Provide the [x, y] coordinate of the cell's center where the given text is located.  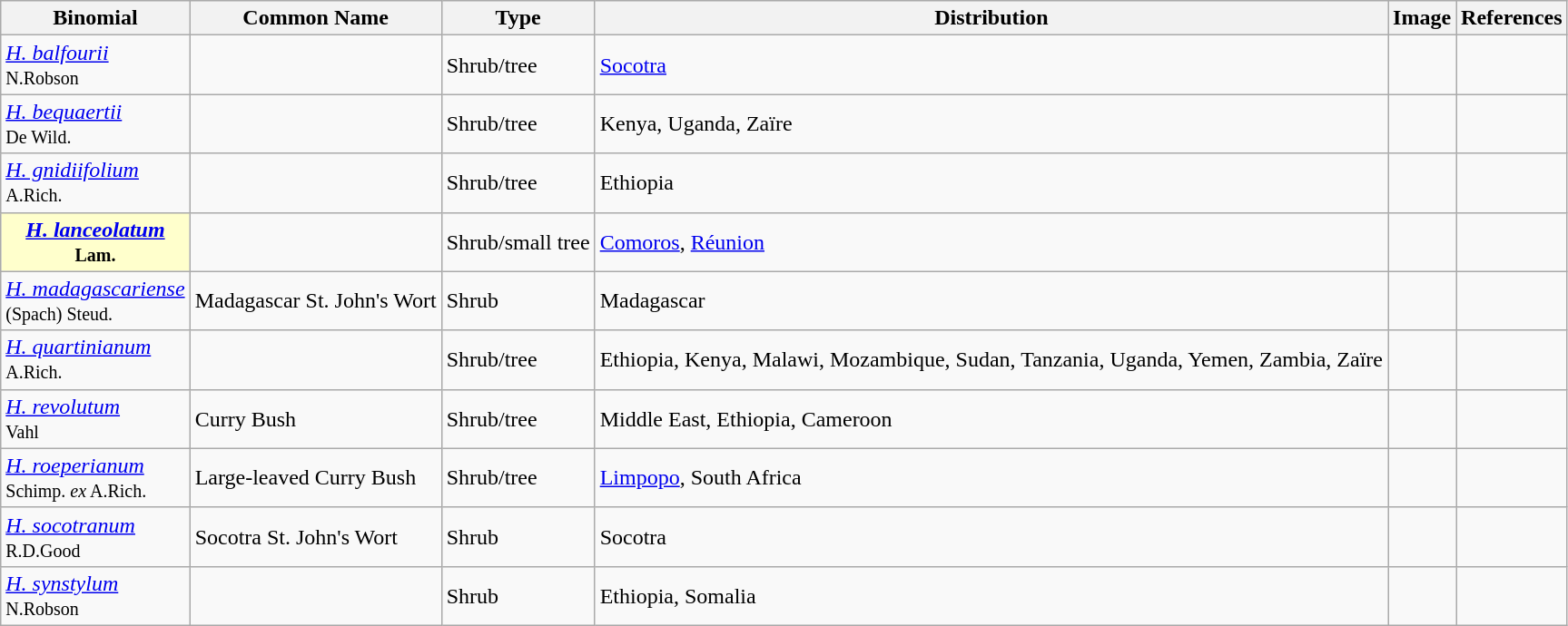
Type [518, 18]
H. synstylumN.Robson [95, 595]
Ethiopia, Kenya, Malawi, Mozambique, Sudan, Tanzania, Uganda, Yemen, Zambia, Zaïre [991, 359]
Madagascar St. John's Wort [316, 301]
Madagascar [991, 301]
H. socotranumR.D.Good [95, 537]
Ethiopia, Somalia [991, 595]
Distribution [991, 18]
H. quartinianumA.Rich. [95, 359]
H. bequaertiiDe Wild. [95, 123]
Image [1422, 18]
H. revolutumVahl [95, 419]
References [1513, 18]
Large-leaved Curry Bush [316, 477]
Middle East, Ethiopia, Cameroon [991, 419]
Shrub/small tree [518, 241]
H. roeperianumSchimp. ex A.Rich. [95, 477]
Curry Bush [316, 419]
Common Name [316, 18]
Limpopo, South Africa [991, 477]
Socotra St. John's Wort [316, 537]
Ethiopia [991, 183]
H. lanceolatumLam. [95, 241]
H. balfouriiN.Robson [95, 65]
Binomial [95, 18]
H. gnidiifoliumA.Rich. [95, 183]
H. madagascariense(Spach) Steud. [95, 301]
Comoros, Réunion [991, 241]
Kenya, Uganda, Zaïre [991, 123]
